Pinpoint the cell where the given text exists, returning its [X, Y] midpoint coordinate. 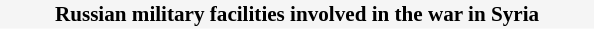
Russian military facilities involved in the war in Syria [297, 14]
